Provide the (X, Y) coordinate of the cell's center where the given text is located.  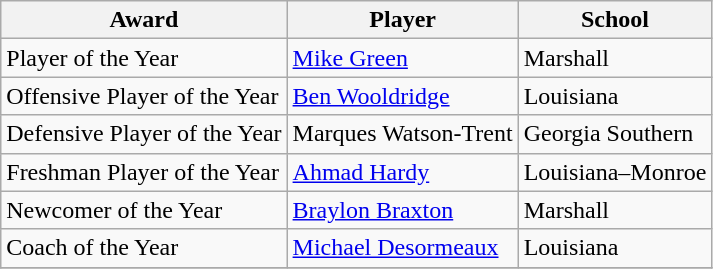
Freshman Player of the Year (144, 172)
Louisiana–Monroe (615, 172)
Player of the Year (144, 58)
Coach of the Year (144, 248)
Ahmad Hardy (402, 172)
Ben Wooldridge (402, 96)
Player (402, 20)
Georgia Southern (615, 134)
Award (144, 20)
Defensive Player of the Year (144, 134)
Marques Watson-Trent (402, 134)
School (615, 20)
Michael Desormeaux (402, 248)
Newcomer of the Year (144, 210)
Offensive Player of the Year (144, 96)
Braylon Braxton (402, 210)
Mike Green (402, 58)
